Provide the (x, y) coordinate of the cell's center where the given text is located.  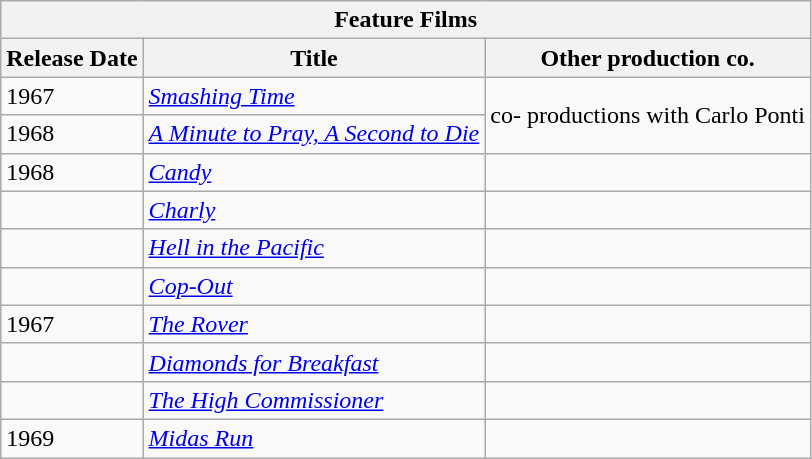
Release Date (72, 58)
The High Commissioner (314, 400)
Candy (314, 172)
Other production co. (648, 58)
Title (314, 58)
Charly (314, 210)
co- productions with Carlo Ponti (648, 115)
1969 (72, 438)
Hell in the Pacific (314, 248)
Feature Films (406, 20)
Cop-Out (314, 286)
The Rover (314, 324)
A Minute to Pray, A Second to Die (314, 134)
Diamonds for Breakfast (314, 362)
Midas Run (314, 438)
Smashing Time (314, 96)
